Scan for the cell matching the given text and deliver its (X, Y) coordinate at center. 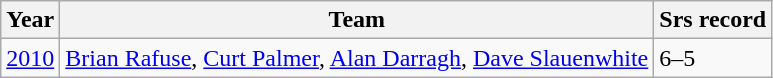
Brian Rafuse, Curt Palmer, Alan Darragh, Dave Slauenwhite (357, 58)
6–5 (713, 58)
2010 (30, 58)
Team (357, 20)
Year (30, 20)
Srs record (713, 20)
